Identify which cell holds the provided text, then report its (X, Y) central coordinate. 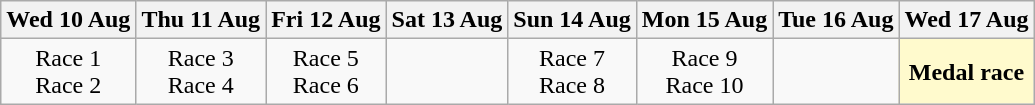
Thu 11 Aug (201, 20)
Wed 10 Aug (68, 20)
Mon 15 Aug (704, 20)
Race 5Race 6 (326, 72)
Race 3Race 4 (201, 72)
Sun 14 Aug (572, 20)
Tue 16 Aug (836, 20)
Race 1Race 2 (68, 72)
Race 7Race 8 (572, 72)
Wed 17 Aug (966, 20)
Sat 13 Aug (447, 20)
Medal race (966, 72)
Fri 12 Aug (326, 20)
Race 9Race 10 (704, 72)
